Pinpoint the cell where the given text exists, returning its [x, y] midpoint coordinate. 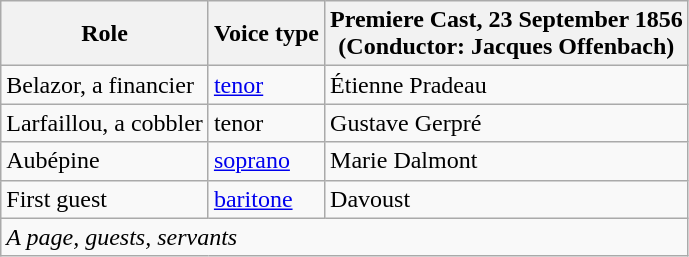
Role [105, 34]
Belazor, a financier [105, 85]
A page, guests, servants [344, 237]
Voice type [266, 34]
First guest [105, 199]
Marie Dalmont [507, 161]
Larfaillou, a cobbler [105, 123]
Premiere Cast, 23 September 1856(Conductor: Jacques Offenbach) [507, 34]
Davoust [507, 199]
Aubépine [105, 161]
soprano [266, 161]
Gustave Gerpré [507, 123]
baritone [266, 199]
Étienne Pradeau [507, 85]
